Provide the [x, y] coordinate of the cell's center where the given text is located.  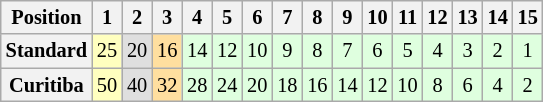
18 [287, 85]
Standard [46, 51]
32 [167, 85]
Position [46, 17]
Curitiba [46, 85]
40 [137, 85]
25 [107, 51]
13 [468, 17]
28 [197, 85]
11 [407, 17]
15 [528, 17]
50 [107, 85]
24 [227, 85]
